For the text-containing cell, return its midpoint in [x, y] coordinate format. 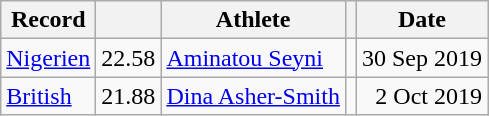
22.58 [128, 58]
Dina Asher-Smith [254, 96]
Aminatou Seyni [254, 58]
2 Oct 2019 [422, 96]
British [48, 96]
30 Sep 2019 [422, 58]
Nigerien [48, 58]
Date [422, 20]
Record [48, 20]
21.88 [128, 96]
Athlete [254, 20]
